From the cell containing the given text, extract its center point as [X, Y] coordinate. 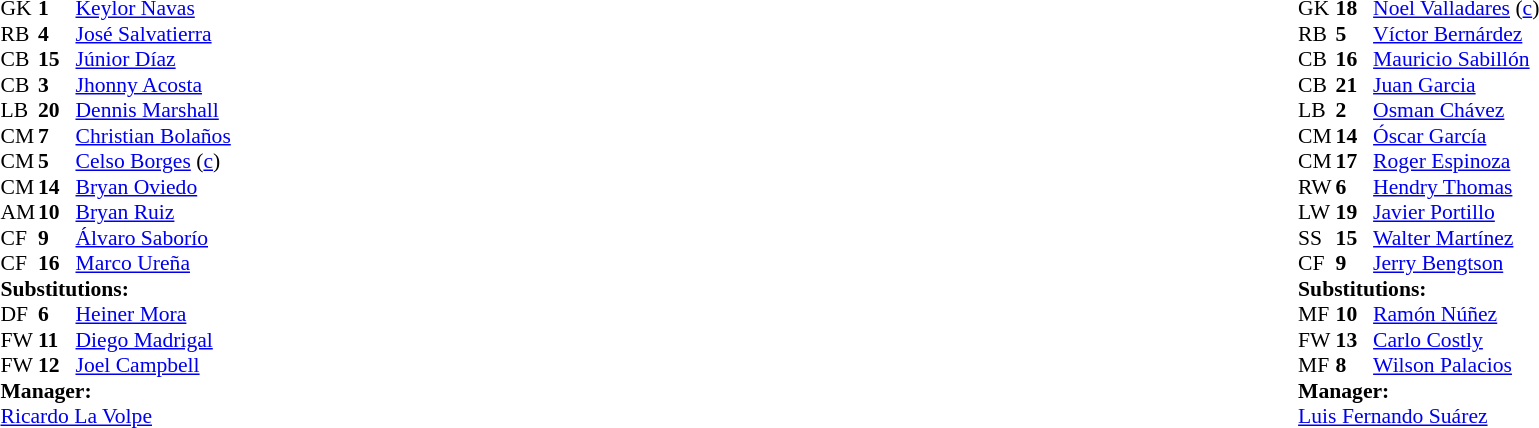
Bryan Oviedo [154, 187]
Hendry Thomas [1456, 187]
Mauricio Sabillón [1456, 59]
Bryan Ruiz [154, 213]
Diego Madrigal [154, 340]
2 [1355, 111]
4 [57, 34]
Christian Bolaños [154, 136]
21 [1355, 85]
Wilson Palacios [1456, 365]
AM [19, 213]
12 [57, 365]
Álvaro Saborío [154, 238]
Júnior Díaz [154, 59]
Heiner Mora [154, 315]
Jerry Bengtson [1456, 263]
RW [1317, 187]
Javier Portillo [1456, 213]
7 [57, 136]
Juan Garcia [1456, 85]
20 [57, 111]
19 [1355, 213]
José Salvatierra [154, 34]
LW [1317, 213]
SS [1317, 238]
Marco Ureña [154, 263]
11 [57, 340]
Celso Borges (c) [154, 161]
Osman Chávez [1456, 111]
Dennis Marshall [154, 111]
17 [1355, 161]
13 [1355, 340]
Víctor Bernárdez [1456, 34]
Joel Campbell [154, 365]
8 [1355, 365]
Ramón Núñez [1456, 315]
Jhonny Acosta [154, 85]
Roger Espinoza [1456, 161]
3 [57, 85]
DF [19, 315]
Óscar García [1456, 136]
Walter Martínez [1456, 238]
Carlo Costly [1456, 340]
